Capture the cell that displays the provided text and extract its (X, Y) central coordinate. 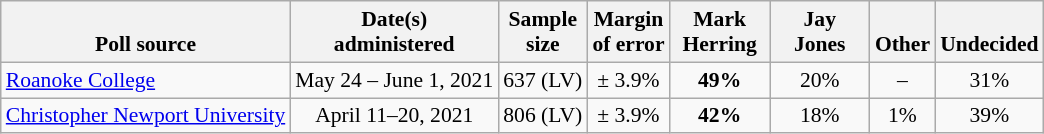
20% (820, 80)
May 24 – June 1, 2021 (394, 80)
Marginof error (628, 32)
– (902, 80)
Roanoke College (146, 80)
39% (989, 116)
MarkHerring (720, 32)
637 (LV) (542, 80)
42% (720, 116)
Poll source (146, 32)
806 (LV) (542, 116)
Other (902, 32)
Samplesize (542, 32)
Date(s)administered (394, 32)
1% (902, 116)
Undecided (989, 32)
31% (989, 80)
April 11–20, 2021 (394, 116)
JayJones (820, 32)
49% (720, 80)
Christopher Newport University (146, 116)
18% (820, 116)
